Locate the cell with the specified text and output its (x, y) center coordinate. 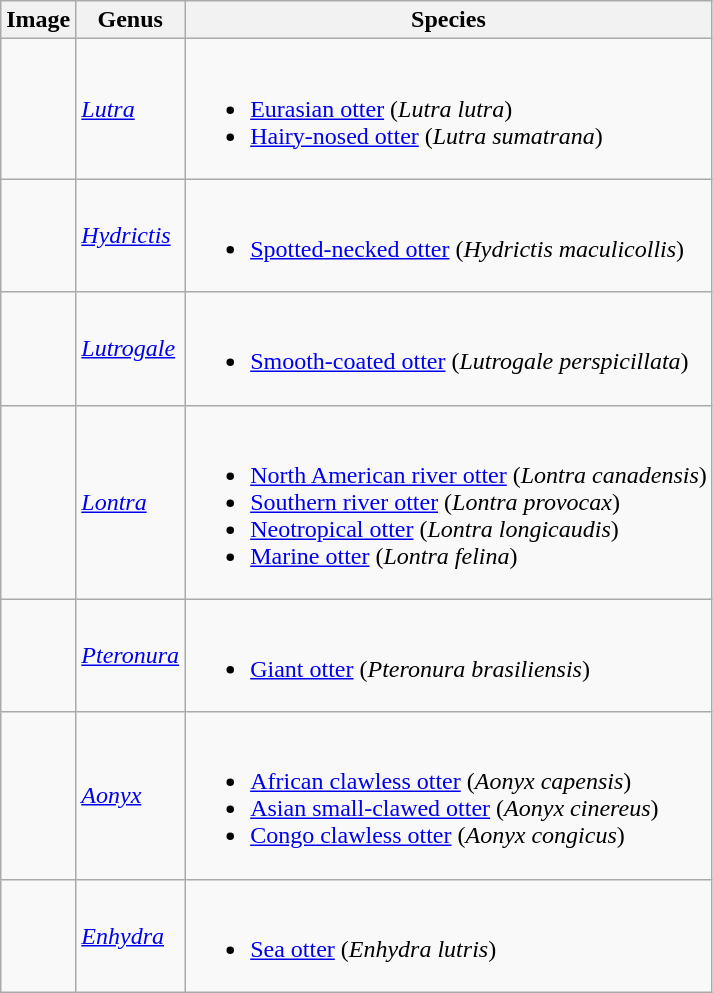
Sea otter (Enhydra lutris) (449, 936)
Image (38, 20)
Giant otter (Pteronura brasiliensis) (449, 656)
Genus (130, 20)
Eurasian otter (Lutra lutra)Hairy-nosed otter (Lutra sumatrana) (449, 109)
Smooth-coated otter (Lutrogale perspicillata) (449, 348)
Enhydra (130, 936)
Spotted-necked otter (Hydrictis maculicollis) (449, 236)
Species (449, 20)
African clawless otter (Aonyx capensis)Asian small-clawed otter (Aonyx cinereus)Congo clawless otter (Aonyx congicus) (449, 796)
Aonyx (130, 796)
Pteronura (130, 656)
Lutra (130, 109)
Lontra (130, 502)
Hydrictis (130, 236)
Lutrogale (130, 348)
